For the text-containing cell, return its midpoint in [x, y] coordinate format. 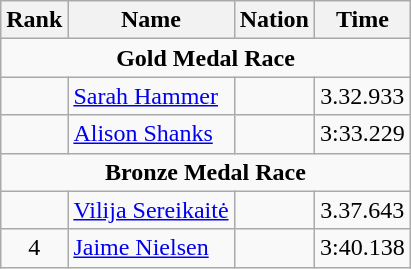
Sarah Hammer [151, 96]
Jaime Nielsen [151, 248]
Nation [274, 20]
Bronze Medal Race [206, 172]
3.37.643 [363, 210]
Name [151, 20]
Time [363, 20]
Vilija Sereikaitė [151, 210]
Gold Medal Race [206, 58]
Rank [34, 20]
3.32.933 [363, 96]
3:40.138 [363, 248]
3:33.229 [363, 134]
4 [34, 248]
Alison Shanks [151, 134]
